Identify which cell holds the provided text, then report its [x, y] central coordinate. 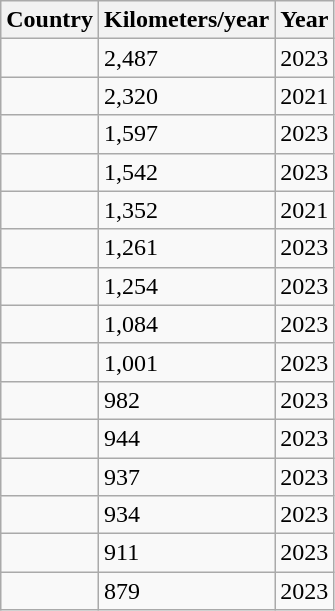
911 [186, 553]
982 [186, 400]
1,084 [186, 324]
2,320 [186, 96]
Country [50, 20]
1,542 [186, 172]
1,352 [186, 210]
Year [304, 20]
2,487 [186, 58]
1,261 [186, 248]
1,597 [186, 134]
Kilometers/year [186, 20]
1,254 [186, 286]
937 [186, 477]
944 [186, 438]
879 [186, 591]
1,001 [186, 362]
934 [186, 515]
